Pinpoint the cell where the given text exists, returning its [X, Y] midpoint coordinate. 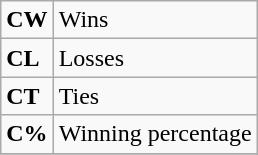
Ties [155, 96]
CL [27, 58]
CW [27, 20]
C% [27, 134]
Winning percentage [155, 134]
CT [27, 96]
Losses [155, 58]
Wins [155, 20]
